Identify which cell holds the provided text, then report its (X, Y) central coordinate. 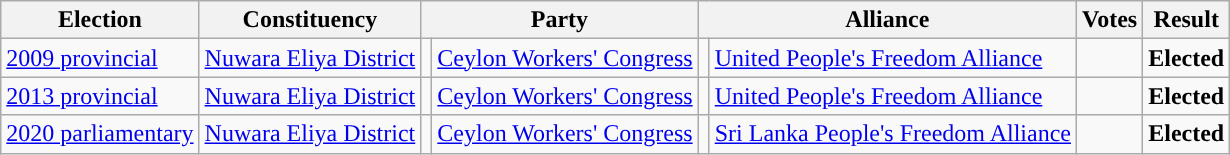
Sri Lanka People's Freedom Alliance (892, 134)
Result (1186, 20)
2013 provincial (100, 96)
Alliance (887, 20)
Party (560, 20)
Constituency (310, 20)
2020 parliamentary (100, 134)
Votes (1110, 20)
Election (100, 20)
2009 provincial (100, 58)
